From the cell containing the given text, extract its center point as (x, y) coordinate. 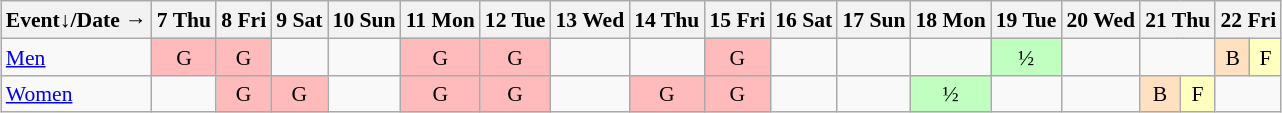
19 Tue (1026, 20)
9 Sat (299, 20)
11 Mon (440, 20)
Women (76, 94)
13 Wed (590, 20)
Men (76, 56)
Event↓/Date → (76, 20)
12 Tue (516, 20)
14 Thu (666, 20)
8 Fri (244, 20)
10 Sun (364, 20)
22 Fri (1248, 20)
7 Thu (184, 20)
18 Mon (950, 20)
16 Sat (804, 20)
17 Sun (874, 20)
21 Thu (1178, 20)
20 Wed (1100, 20)
15 Fri (737, 20)
